Detect which cell encompasses the target text, then output its [x, y] center coordinate. 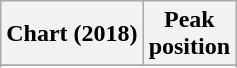
Chart (2018) [72, 34]
Peak position [189, 34]
